Determine the (X, Y) coordinate at the center of the cell enclosing the given text.  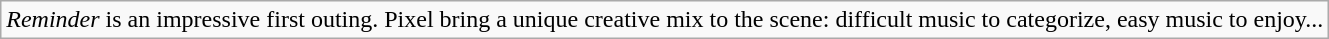
Reminder is an impressive first outing. Pixel bring a unique creative mix to the scene: difficult music to categorize, easy music to enjoy... (665, 20)
